Pinpoint the cell where the given text exists, returning its (X, Y) midpoint coordinate. 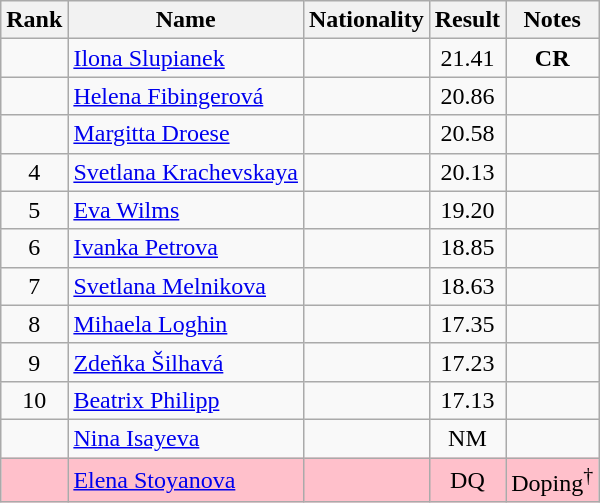
CR (552, 58)
17.23 (467, 362)
6 (34, 248)
Svetlana Krachevskaya (186, 172)
Helena Fibingerová (186, 96)
Doping† (552, 480)
NM (467, 438)
17.13 (467, 400)
Svetlana Melnikova (186, 286)
Eva Wilms (186, 210)
Nina Isayeva (186, 438)
Ivanka Petrova (186, 248)
Mihaela Loghin (186, 324)
20.86 (467, 96)
8 (34, 324)
20.58 (467, 134)
DQ (467, 480)
Ilona Slupianek (186, 58)
18.63 (467, 286)
Beatrix Philipp (186, 400)
21.41 (467, 58)
Rank (34, 20)
7 (34, 286)
9 (34, 362)
Notes (552, 20)
Zdeňka Šilhavá (186, 362)
Elena Stoyanova (186, 480)
Nationality (366, 20)
Margitta Droese (186, 134)
18.85 (467, 248)
5 (34, 210)
10 (34, 400)
Result (467, 20)
20.13 (467, 172)
Name (186, 20)
17.35 (467, 324)
4 (34, 172)
19.20 (467, 210)
